Search for the cell housing the specified text and yield its [X, Y] center coordinate. 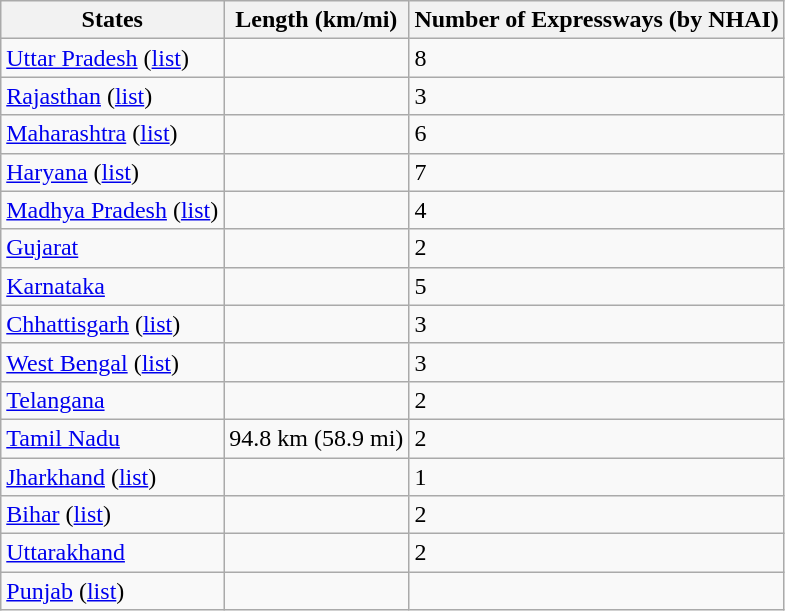
West Bengal (list) [112, 362]
Jharkhand (list) [112, 477]
Uttarakhand [112, 553]
Telangana [112, 400]
Punjab (list) [112, 591]
States [112, 20]
8 [597, 58]
Rajasthan (list) [112, 96]
Bihar (list) [112, 515]
Maharashtra (list) [112, 134]
94.8 km (58.9 mi) [316, 438]
5 [597, 286]
7 [597, 172]
Tamil Nadu [112, 438]
Gujarat [112, 248]
Uttar Pradesh (list) [112, 58]
Number of Expressways (by NHAI) [597, 20]
Karnataka [112, 286]
Haryana (list) [112, 172]
Chhattisgarh (list) [112, 324]
1 [597, 477]
6 [597, 134]
Length (km/mi) [316, 20]
4 [597, 210]
Madhya Pradesh (list) [112, 210]
